Locate the cell with the specified text and output its [X, Y] center coordinate. 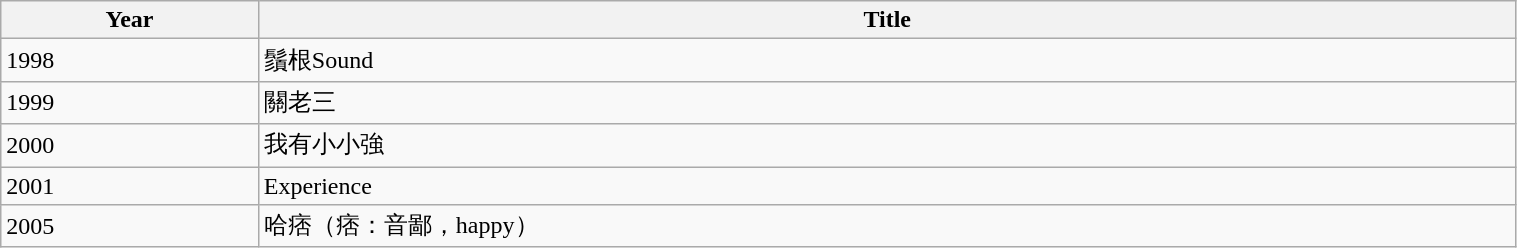
1999 [130, 102]
Title [887, 20]
我有小小強 [887, 146]
關老三 [887, 102]
2000 [130, 146]
哈痞（痞：音鄙，happy） [887, 226]
Experience [887, 185]
Year [130, 20]
1998 [130, 60]
2005 [130, 226]
2001 [130, 185]
鬚根Sound [887, 60]
